From the cell containing the given text, extract its center point as [X, Y] coordinate. 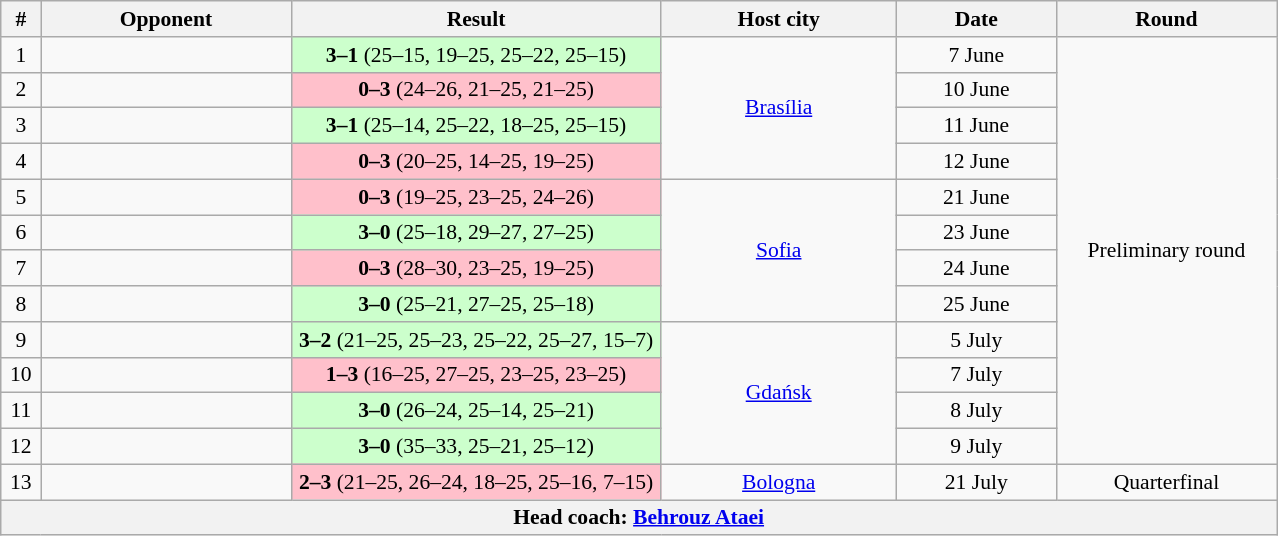
3–0 (25–21, 27–25, 25–18) [476, 304]
3–2 (21–25, 25–23, 25–22, 25–27, 15–7) [476, 340]
1 [21, 55]
0–3 (24–26, 21–25, 21–25) [476, 90]
13 [21, 482]
24 June [976, 269]
0–3 (20–25, 14–25, 19–25) [476, 162]
3–0 (26–24, 25–14, 25–21) [476, 411]
21 July [976, 482]
12 June [976, 162]
Host city [778, 19]
11 [21, 411]
Sofia [778, 250]
6 [21, 233]
# [21, 19]
Gdańsk [778, 393]
3–1 (25–14, 25–22, 18–25, 25–15) [476, 126]
8 [21, 304]
7 [21, 269]
Result [476, 19]
9 July [976, 447]
25 June [976, 304]
7 July [976, 375]
Head coach: Behrouz Ataei [639, 518]
Brasília [778, 108]
3–1 (25–15, 19–25, 25–22, 25–15) [476, 55]
4 [21, 162]
10 June [976, 90]
8 July [976, 411]
2 [21, 90]
5 July [976, 340]
12 [21, 447]
5 [21, 197]
7 June [976, 55]
3 [21, 126]
Round [1166, 19]
3–0 (35–33, 25–21, 25–12) [476, 447]
Opponent [166, 19]
9 [21, 340]
Quarterfinal [1166, 482]
0–3 (28–30, 23–25, 19–25) [476, 269]
10 [21, 375]
Preliminary round [1166, 251]
1–3 (16–25, 27–25, 23–25, 23–25) [476, 375]
0–3 (19–25, 23–25, 24–26) [476, 197]
3–0 (25–18, 29–27, 27–25) [476, 233]
2–3 (21–25, 26–24, 18–25, 25–16, 7–15) [476, 482]
11 June [976, 126]
Bologna [778, 482]
23 June [976, 233]
21 June [976, 197]
Date [976, 19]
